Output the [X, Y] coordinate of the center of the cell containing the given text.  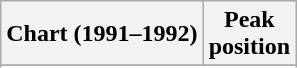
Chart (1991–1992) [102, 34]
Peakposition [249, 34]
